Return the (X, Y) coordinate for the center point of the cell that contains the specified text.  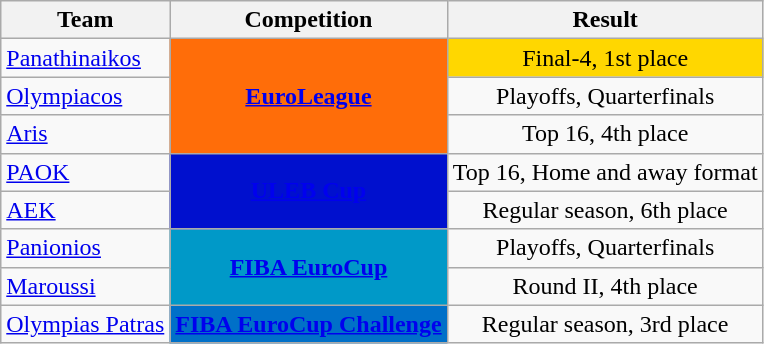
Regular season, 3rd place (605, 324)
Final-4, 1st place (605, 58)
ULEB Cup (308, 191)
AEK (86, 210)
PAOK (86, 172)
Aris (86, 134)
Maroussi (86, 286)
EuroLeague (308, 96)
FIBA EuroCup Challenge (308, 324)
Team (86, 20)
Top 16, 4th place (605, 134)
FIBA EuroCup (308, 267)
Regular season, 6th place (605, 210)
Result (605, 20)
Olympiacos (86, 96)
Competition (308, 20)
Panathinaikos (86, 58)
Top 16, Home and away format (605, 172)
Panionios (86, 248)
Round II, 4th place (605, 286)
Olympias Patras (86, 324)
